Capture the cell that displays the provided text and extract its [X, Y] central coordinate. 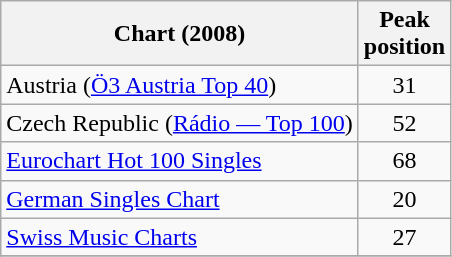
31 [404, 85]
German Singles Chart [180, 199]
27 [404, 237]
Swiss Music Charts [180, 237]
Peakposition [404, 34]
Eurochart Hot 100 Singles [180, 161]
Austria (Ö3 Austria Top 40) [180, 85]
Czech Republic (Rádio — Top 100) [180, 123]
68 [404, 161]
52 [404, 123]
20 [404, 199]
Chart (2008) [180, 34]
